Detect which cell encompasses the target text, then output its (x, y) center coordinate. 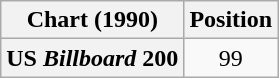
US Billboard 200 (92, 58)
Chart (1990) (92, 20)
99 (231, 58)
Position (231, 20)
